Pinpoint the cell where the given text exists, returning its (x, y) midpoint coordinate. 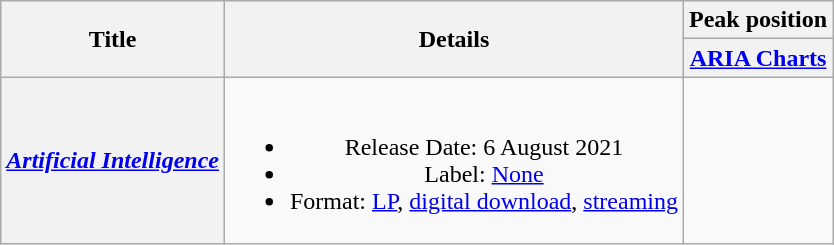
ARIA Charts (758, 58)
Artificial Intelligence (113, 160)
Release Date: 6 August 2021Label: NoneFormat: LP, digital download, streaming (454, 160)
Peak position (758, 20)
Details (454, 39)
Title (113, 39)
